Identify which cell holds the provided text, then report its (x, y) central coordinate. 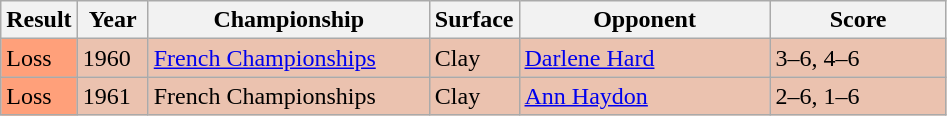
1960 (112, 58)
Year (112, 20)
Opponent (644, 20)
Ann Haydon (644, 96)
Score (858, 20)
2–6, 1–6 (858, 96)
3–6, 4–6 (858, 58)
Darlene Hard (644, 58)
1961 (112, 96)
Championship (288, 20)
Result (39, 20)
Surface (474, 20)
